From the cell containing the given text, extract its center point as (X, Y) coordinate. 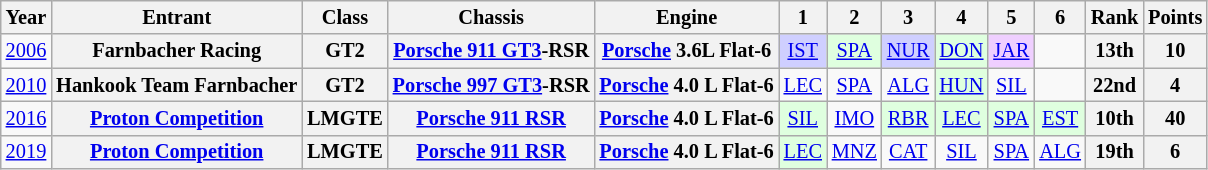
Year (26, 17)
IST (803, 51)
Rank (1114, 17)
RBR (908, 118)
2019 (26, 152)
1 (803, 17)
2 (854, 17)
EST (1060, 118)
CAT (908, 152)
Points (1175, 17)
40 (1175, 118)
Class (345, 17)
2006 (26, 51)
19th (1114, 152)
JAR (1011, 51)
Hankook Team Farnbacher (176, 85)
Chassis (492, 17)
2016 (26, 118)
Farnbacher Racing (176, 51)
10 (1175, 51)
DON (962, 51)
Porsche 997 GT3-RSR (492, 85)
13th (1114, 51)
IMO (854, 118)
NUR (908, 51)
Engine (687, 17)
Porsche 3.6L Flat-6 (687, 51)
3 (908, 17)
MNZ (854, 152)
5 (1011, 17)
Porsche 911 GT3-RSR (492, 51)
10th (1114, 118)
2010 (26, 85)
22nd (1114, 85)
Entrant (176, 17)
HUN (962, 85)
